Return (x, y) of the center of cell containing provided text 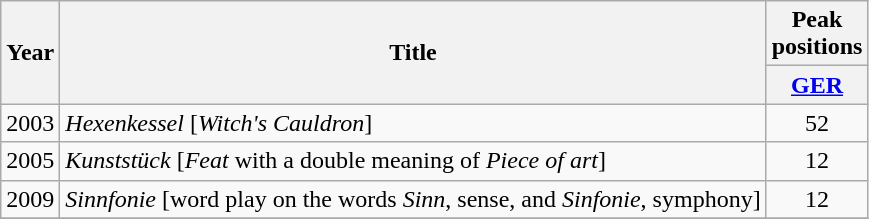
2003 (30, 123)
2009 (30, 199)
Hexenkessel [Witch's Cauldron] (413, 123)
Kunststück [Feat with a double meaning of Piece of art] (413, 161)
Year (30, 52)
Peak positions (817, 34)
GER (817, 85)
52 (817, 123)
Sinnfonie [word play on the words Sinn, sense, and Sinfonie, symphony] (413, 199)
2005 (30, 161)
Title (413, 52)
